Search for the cell housing the specified text and yield its (X, Y) center coordinate. 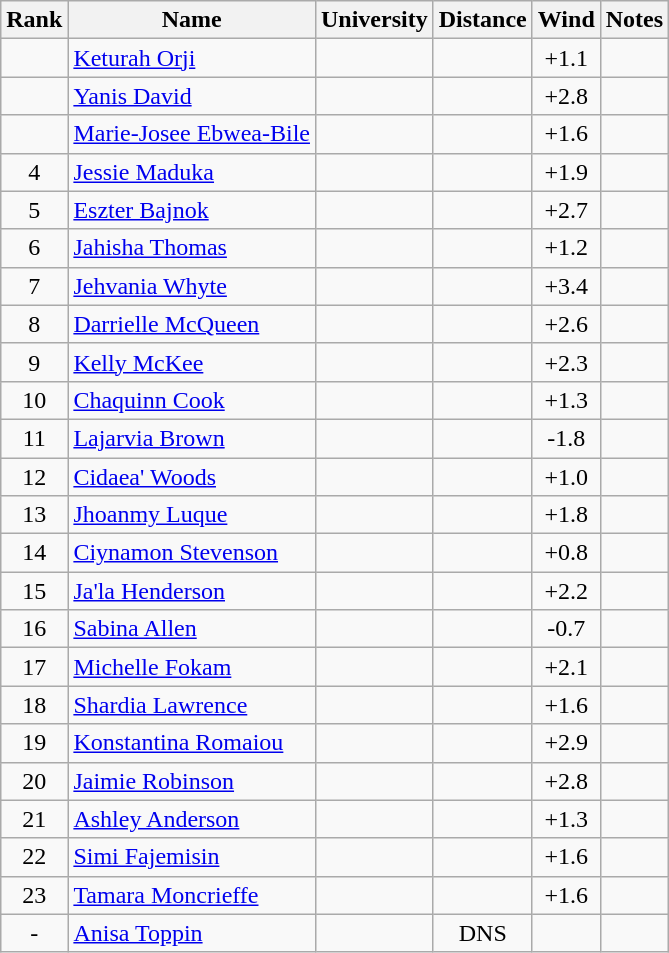
9 (34, 362)
Tamara Moncrieffe (192, 895)
+1.2 (566, 248)
8 (34, 324)
Jehvania Whyte (192, 286)
5 (34, 210)
18 (34, 705)
DNS (482, 933)
13 (34, 515)
+2.2 (566, 591)
Keturah Orji (192, 58)
Jessie Maduka (192, 172)
Cidaea' Woods (192, 477)
Simi Fajemisin (192, 857)
11 (34, 438)
- (34, 933)
+3.4 (566, 286)
Lajarvia Brown (192, 438)
-0.7 (566, 629)
Darrielle McQueen (192, 324)
+1.8 (566, 515)
16 (34, 629)
Ciynamon Stevenson (192, 553)
14 (34, 553)
Michelle Fokam (192, 667)
+0.8 (566, 553)
+2.6 (566, 324)
Yanis David (192, 96)
+1.1 (566, 58)
Jhoanmy Luque (192, 515)
20 (34, 781)
Sabina Allen (192, 629)
Ashley Anderson (192, 819)
+1.9 (566, 172)
Chaquinn Cook (192, 400)
Rank (34, 20)
12 (34, 477)
Jahisha Thomas (192, 248)
Anisa Toppin (192, 933)
Kelly McKee (192, 362)
Notes (634, 20)
Eszter Bajnok (192, 210)
21 (34, 819)
+2.1 (566, 667)
6 (34, 248)
Jaimie Robinson (192, 781)
23 (34, 895)
22 (34, 857)
Ja'la Henderson (192, 591)
University (374, 20)
Marie-Josee Ebwea-Bile (192, 134)
+2.9 (566, 743)
Wind (566, 20)
+1.0 (566, 477)
-1.8 (566, 438)
Name (192, 20)
17 (34, 667)
19 (34, 743)
15 (34, 591)
Distance (482, 20)
Konstantina Romaiou (192, 743)
Shardia Lawrence (192, 705)
+2.7 (566, 210)
10 (34, 400)
+2.3 (566, 362)
7 (34, 286)
4 (34, 172)
